Identify which cell holds the provided text, then report its (X, Y) central coordinate. 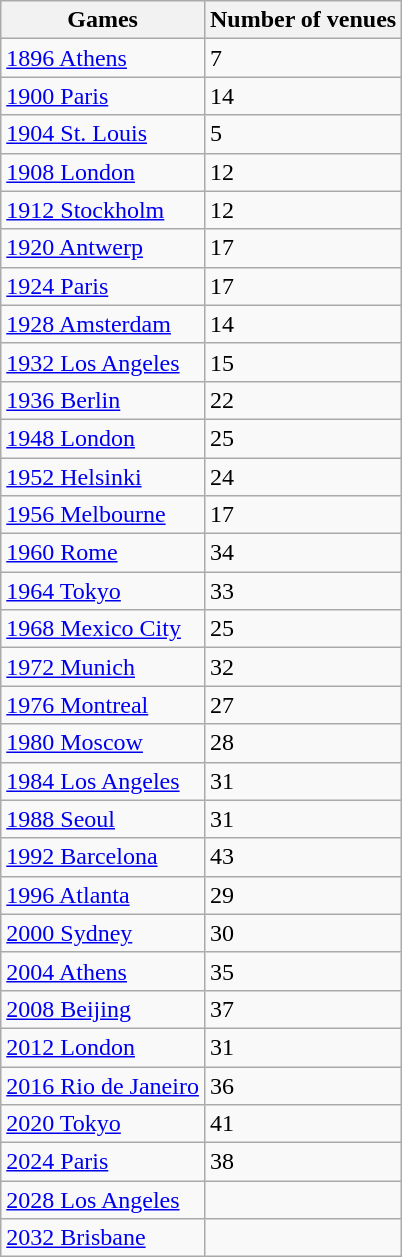
35 (302, 971)
1932 Los Angeles (103, 362)
1912 Stockholm (103, 210)
2000 Sydney (103, 933)
1904 St. Louis (103, 134)
43 (302, 857)
1900 Paris (103, 96)
1896 Athens (103, 58)
36 (302, 1085)
2016 Rio de Janeiro (103, 1085)
1964 Tokyo (103, 591)
27 (302, 705)
1924 Paris (103, 286)
1980 Moscow (103, 743)
22 (302, 400)
32 (302, 667)
2024 Paris (103, 1162)
2032 Brisbane (103, 1238)
2012 London (103, 1047)
2020 Tokyo (103, 1124)
1968 Mexico City (103, 629)
1928 Amsterdam (103, 324)
1976 Montreal (103, 705)
Number of venues (302, 20)
33 (302, 591)
1908 London (103, 172)
1996 Atlanta (103, 895)
1988 Seoul (103, 819)
38 (302, 1162)
2028 Los Angeles (103, 1200)
1992 Barcelona (103, 857)
15 (302, 362)
34 (302, 553)
7 (302, 58)
1972 Munich (103, 667)
1948 London (103, 438)
37 (302, 1009)
5 (302, 134)
24 (302, 477)
1956 Melbourne (103, 515)
1920 Antwerp (103, 248)
29 (302, 895)
Games (103, 20)
30 (302, 933)
41 (302, 1124)
1952 Helsinki (103, 477)
1984 Los Angeles (103, 781)
28 (302, 743)
2008 Beijing (103, 1009)
2004 Athens (103, 971)
1960 Rome (103, 553)
1936 Berlin (103, 400)
